Detect which cell encompasses the target text, then output its [X, Y] center coordinate. 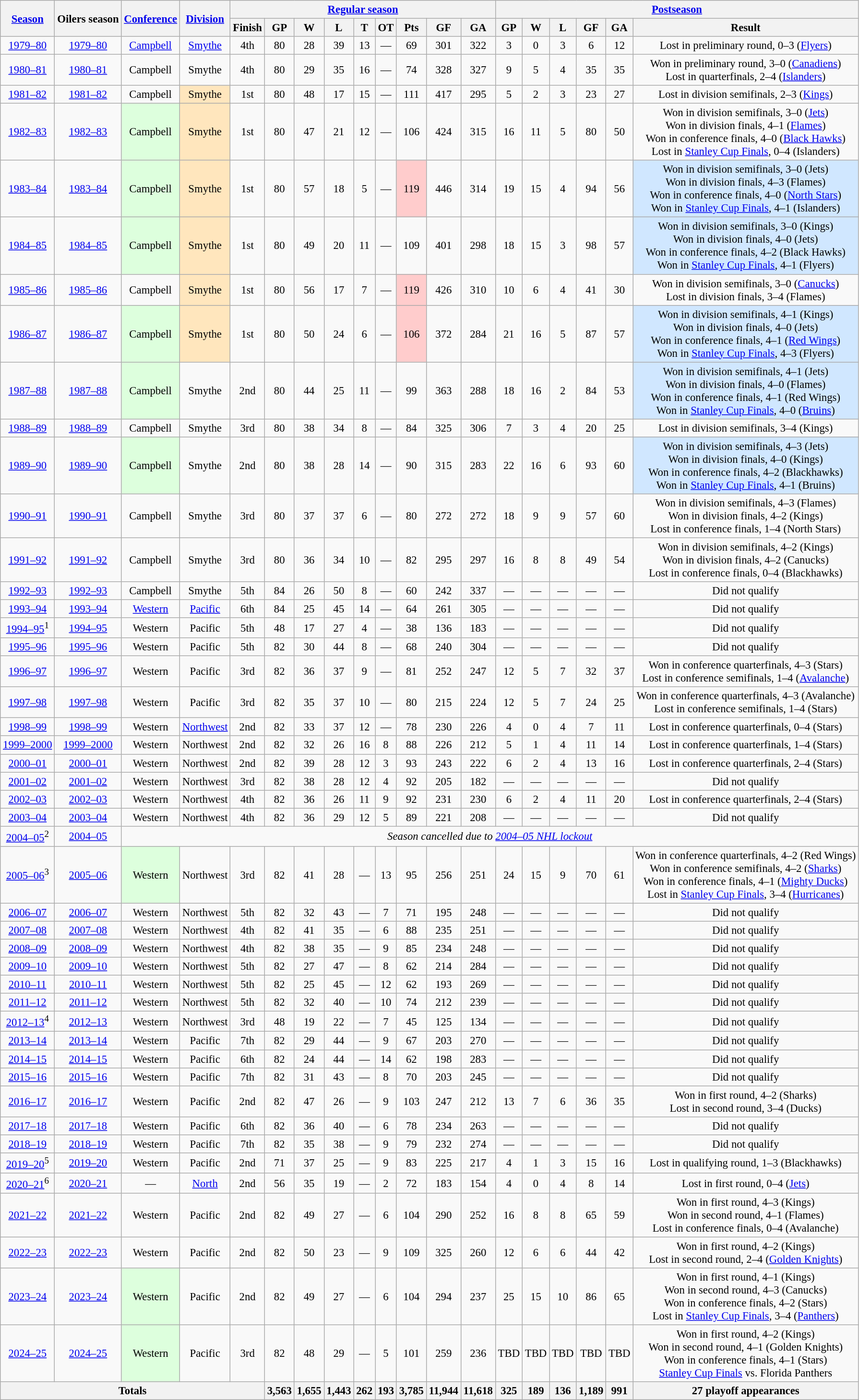
134 [478, 1022]
259 [443, 1353]
256 [443, 875]
Season cancelled due to 2004–05 NHL lockout [490, 836]
263 [478, 1126]
North [205, 1183]
298 [478, 246]
322 [478, 46]
991 [620, 1391]
261 [443, 609]
Totals [132, 1391]
195 [443, 912]
Won in division semifinals, 4–3 (Flames)Won in division finals, 4–2 (Kings)Lost in conference finals, 1–4 (North Stars) [746, 516]
Result [746, 28]
224 [478, 702]
Season [28, 18]
83 [411, 1163]
2020–216 [28, 1183]
401 [443, 246]
Won in first round, 4–2 (Kings)Lost in second round, 2–4 (Golden Knights) [746, 1253]
274 [478, 1144]
89 [411, 817]
69 [411, 46]
154 [478, 1183]
1994–95 [88, 628]
305 [478, 609]
79 [411, 1144]
86 [591, 1297]
OT [386, 28]
Lost in division semifinals, 3–4 (Kings) [746, 428]
90 [411, 465]
237 [478, 1297]
243 [443, 763]
2012–13 [88, 1022]
314 [478, 189]
87 [591, 334]
103 [411, 1101]
215 [443, 702]
297 [478, 560]
328 [443, 70]
61 [620, 875]
221 [443, 817]
67 [411, 1041]
198 [443, 1059]
98 [591, 246]
372 [443, 334]
101 [411, 1353]
2019–20 [88, 1163]
2004–052 [28, 836]
33 [309, 727]
182 [478, 781]
Won in division semifinals, 4–2 (Kings)Won in division finals, 4–2 (Canucks)Lost in conference finals, 0–4 (Blackhawks) [746, 560]
236 [478, 1353]
239 [478, 1002]
294 [443, 1297]
306 [478, 428]
2004–05 [88, 836]
232 [443, 1144]
Won in preliminary round, 3–0 (Canadiens)Lost in quarterfinals, 2–4 (Islanders) [746, 70]
288 [478, 390]
2020–21 [88, 1183]
Lost in preliminary round, 0–3 (Flyers) [746, 46]
222 [478, 763]
42 [620, 1253]
304 [478, 647]
Lost in conference quarterfinals, 1–4 (Stars) [746, 745]
2012–134 [28, 1022]
54 [620, 560]
189 [536, 1391]
426 [443, 290]
235 [443, 930]
94 [591, 189]
Lost in qualifying round, 1–3 (Blackhawks) [746, 1163]
327 [478, 70]
240 [443, 647]
2019–205 [28, 1163]
95 [411, 875]
417 [443, 94]
27 playoff appearances [746, 1391]
217 [478, 1163]
2005–063 [28, 875]
310 [478, 290]
111 [411, 94]
64 [411, 609]
363 [443, 390]
Lost in conference quarterfinals, 0–4 (Stars) [746, 727]
Won in first round, 4–3 (Kings)Won in second round, 4–1 (Flames)Lost in conference finals, 0–4 (Avalanche) [746, 1215]
1,655 [309, 1391]
446 [443, 189]
208 [478, 817]
242 [443, 591]
Division [205, 18]
214 [443, 966]
1,443 [339, 1391]
Lost in division semifinals, 2–3 (Kings) [746, 94]
262 [365, 1391]
1,189 [591, 1391]
59 [620, 1215]
290 [443, 1215]
11,618 [478, 1391]
225 [443, 1163]
68 [411, 647]
Won in first round, 4–1 (Kings)Won in second round, 4–3 (Canucks)Won in conference finals, 4–2 (Stars)Lost in Stanley Cup Finals, 3–4 (Panthers) [746, 1297]
Won in division semifinals, 3–0 (Canucks)Lost in division finals, 3–4 (Flames) [746, 290]
31 [309, 1077]
11,944 [443, 1391]
337 [478, 591]
Finish [248, 28]
424 [443, 132]
Regular season [363, 10]
269 [478, 985]
Lost in first round, 0–4 (Jets) [746, 1183]
2005–06 [88, 875]
125 [443, 1022]
Oilers season [88, 18]
99 [411, 390]
260 [478, 1253]
1994–951 [28, 628]
270 [478, 1041]
Won in first round, 4–2 (Sharks)Lost in second round, 3–4 (Ducks) [746, 1101]
Won in first round, 4–2 (Kings) Won in second round, 4–1 (Golden Knights)Won in conference finals, 4–1 (Stars)Stanley Cup Finals vs. Florida Panthers [746, 1353]
Postseason [677, 10]
72 [411, 1183]
231 [443, 799]
85 [411, 949]
3,563 [279, 1391]
301 [443, 46]
205 [443, 781]
Won in conference quarterfinals, 4–3 (Stars)Lost in conference semifinals, 1–4 (Avalanche) [746, 671]
Pts [411, 28]
3,785 [411, 1391]
245 [478, 1077]
81 [411, 671]
Won in conference quarterfinals, 4–3 (Avalanche)Lost in conference semifinals, 1–4 (Stars) [746, 702]
Conference [151, 18]
T [365, 28]
53 [620, 390]
